Locate the cell with the specified text and output its (x, y) center coordinate. 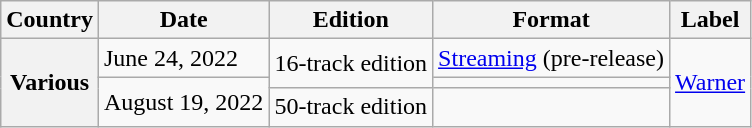
August 19, 2022 (183, 102)
Streaming (pre-release) (552, 58)
Date (183, 20)
Edition (351, 20)
Format (552, 20)
Country (50, 20)
50-track edition (351, 107)
16-track edition (351, 64)
June 24, 2022 (183, 58)
Label (710, 20)
Various (50, 82)
Warner (710, 82)
